Find where the given text appears and provide that cell's center as [X, Y] coordinate. 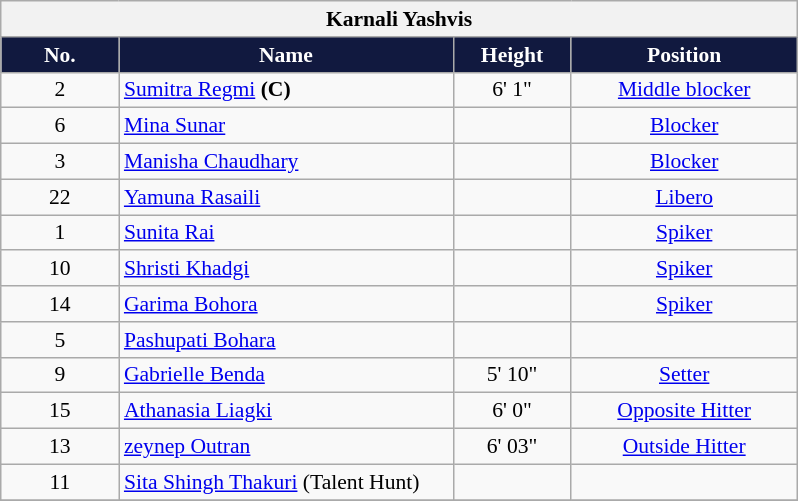
Height [512, 55]
22 [60, 197]
Opposite Hitter [684, 411]
1 [60, 233]
13 [60, 447]
Manisha Chaudhary [286, 162]
Outside Hitter [684, 447]
Middle blocker [684, 90]
6' 1" [512, 90]
10 [60, 269]
6' 03" [512, 447]
9 [60, 375]
Libero [684, 197]
5' 10" [512, 375]
3 [60, 162]
Pashupati Bohara [286, 340]
Setter [684, 375]
14 [60, 304]
5 [60, 340]
Name [286, 55]
6' 0" [512, 411]
No. [60, 55]
11 [60, 482]
Sita Shingh Thakuri (Talent Hunt) [286, 482]
Mina Sunar [286, 126]
zeynep Outran [286, 447]
6 [60, 126]
Karnali Yashvis [399, 19]
15 [60, 411]
Sumitra Regmi (C) [286, 90]
Athanasia Liagki [286, 411]
Position [684, 55]
2 [60, 90]
Sunita Rai [286, 233]
Yamuna Rasaili [286, 197]
Garima Bohora [286, 304]
Gabrielle Benda [286, 375]
Shristi Khadgi [286, 269]
